Output the (x, y) coordinate of the center of the cell containing the given text.  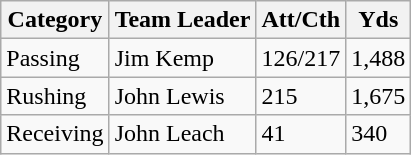
1,675 (378, 96)
215 (301, 96)
Rushing (55, 96)
Team Leader (182, 20)
Att/Cth (301, 20)
Category (55, 20)
1,488 (378, 58)
Jim Kemp (182, 58)
John Leach (182, 134)
340 (378, 134)
Yds (378, 20)
John Lewis (182, 96)
Receiving (55, 134)
41 (301, 134)
Passing (55, 58)
126/217 (301, 58)
